Provide the (X, Y) coordinate of the cell's center where the given text is located.  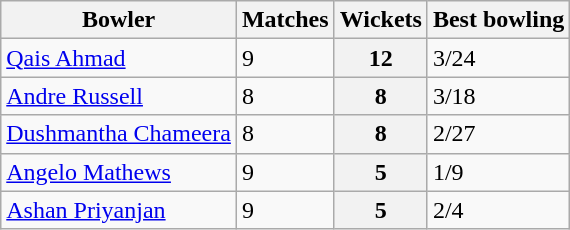
2/4 (498, 210)
Dushmantha Chameera (119, 134)
Matches (285, 20)
3/18 (498, 96)
Ashan Priyanjan (119, 210)
1/9 (498, 172)
Andre Russell (119, 96)
Best bowling (498, 20)
Bowler (119, 20)
2/27 (498, 134)
12 (380, 58)
Angelo Mathews (119, 172)
Wickets (380, 20)
3/24 (498, 58)
Qais Ahmad (119, 58)
